Return [X, Y] of the center of cell containing provided text 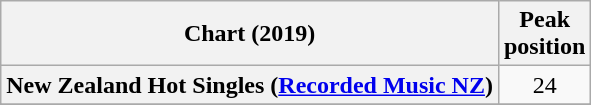
New Zealand Hot Singles (Recorded Music NZ) [250, 85]
Peakposition [544, 34]
24 [544, 85]
Chart (2019) [250, 34]
